For the text-containing cell, return its midpoint in (x, y) coordinate format. 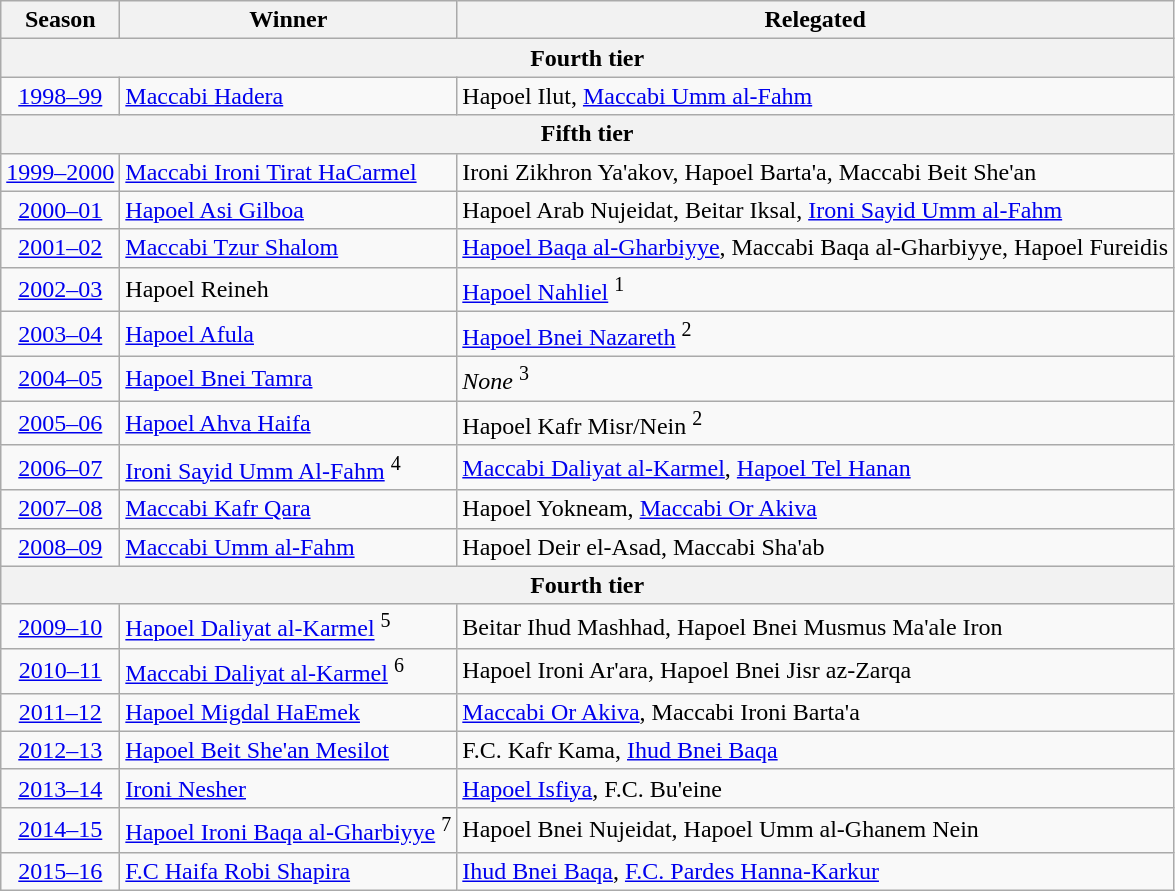
2005–06 (60, 424)
2007–08 (60, 509)
Season (60, 20)
1999–2000 (60, 172)
Maccabi Or Akiva, Maccabi Ironi Barta'a (816, 712)
2010–11 (60, 672)
2008–09 (60, 547)
None 3 (816, 378)
Maccabi Kafr Qara (288, 509)
2013–14 (60, 788)
Hapoel Ilut, Maccabi Umm al-Fahm (816, 96)
2006–07 (60, 468)
2011–12 (60, 712)
Hapoel Daliyat al-Karmel 5 (288, 626)
Maccabi Daliyat al-Karmel 6 (288, 672)
Hapoel Kafr Misr/Nein 2 (816, 424)
2012–13 (60, 750)
Maccabi Tzur Shalom (288, 248)
Hapoel Migdal HaEmek (288, 712)
Hapoel Asi Gilboa (288, 210)
2002–03 (60, 290)
2003–04 (60, 334)
Hapoel Bnei Nujeidat, Hapoel Umm al-Ghanem Nein (816, 830)
Hapoel Ironi Baqa al-Gharbiyye 7 (288, 830)
2014–15 (60, 830)
2004–05 (60, 378)
Hapoel Yokneam, Maccabi Or Akiva (816, 509)
Hapoel Deir el-Asad, Maccabi Sha'ab (816, 547)
Hapoel Bnei Tamra (288, 378)
Maccabi Ironi Tirat HaCarmel (288, 172)
Ihud Bnei Baqa, F.C. Pardes Hanna-Karkur (816, 871)
Maccabi Umm al-Fahm (288, 547)
Beitar Ihud Mashhad, Hapoel Bnei Musmus Ma'ale Iron (816, 626)
Hapoel Beit She'an Mesilot (288, 750)
Winner (288, 20)
Hapoel Isfiya, F.C. Bu'eine (816, 788)
2000–01 (60, 210)
Hapoel Baqa al-Gharbiyye, Maccabi Baqa al-Gharbiyye, Hapoel Fureidis (816, 248)
Hapoel Nahliel 1 (816, 290)
Maccabi Hadera (288, 96)
Ironi Zikhron Ya'akov, Hapoel Barta'a, Maccabi Beit She'an (816, 172)
2009–10 (60, 626)
Maccabi Daliyat al-Karmel, Hapoel Tel Hanan (816, 468)
Ironi Nesher (288, 788)
F.C Haifa Robi Shapira (288, 871)
2001–02 (60, 248)
Hapoel Ahva Haifa (288, 424)
2015–16 (60, 871)
Hapoel Arab Nujeidat, Beitar Iksal, Ironi Sayid Umm al-Fahm (816, 210)
Hapoel Bnei Nazareth 2 (816, 334)
Hapoel Ironi Ar'ara, Hapoel Bnei Jisr az-Zarqa (816, 672)
Relegated (816, 20)
Ironi Sayid Umm Al-Fahm 4 (288, 468)
Hapoel Reineh (288, 290)
F.C. Kafr Kama, Ihud Bnei Baqa (816, 750)
1998–99 (60, 96)
Hapoel Afula (288, 334)
Fifth tier (588, 134)
